From the cell containing the given text, extract its center point as (x, y) coordinate. 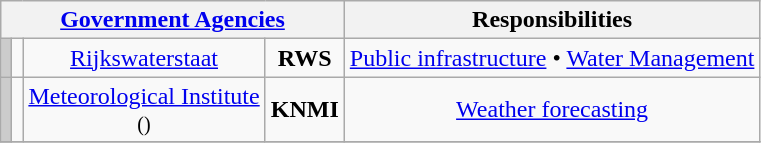
Government Agencies (173, 20)
KNMI (304, 110)
RWS (304, 58)
Public infrastructure • Water Management (552, 58)
Meteorological Institute () (144, 110)
Weather forecasting (552, 110)
Responsibilities (552, 20)
Rijkswaterstaat (144, 58)
